Provide the (X, Y) coordinate of the cell's center where the given text is located.  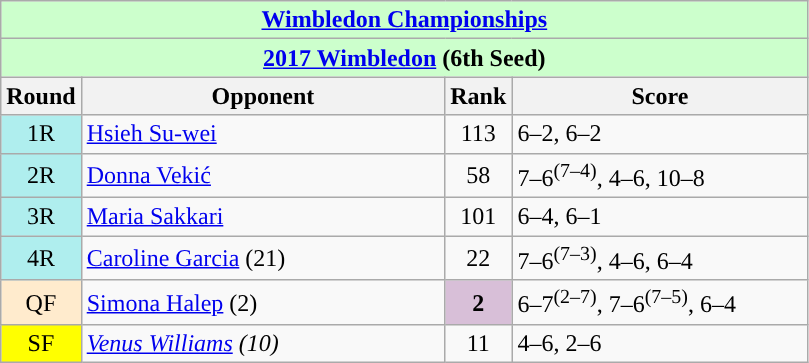
Round (41, 96)
11 (478, 344)
Score (660, 96)
2 (478, 302)
Caroline Garcia (21) (263, 258)
Opponent (263, 96)
1R (41, 134)
101 (478, 217)
6–7(2–7), 7–6(7–5), 6–4 (660, 302)
7–6(7–4), 4–6, 10–8 (660, 176)
Hsieh Su-wei (263, 134)
2017 Wimbledon (6th Seed) (404, 58)
Simona Halep (2) (263, 302)
7–6(7–3), 4–6, 6–4 (660, 258)
Maria Sakkari (263, 217)
Wimbledon Championships (404, 20)
22 (478, 258)
3R (41, 217)
QF (41, 302)
Rank (478, 96)
Donna Vekić (263, 176)
6–4, 6–1 (660, 217)
113 (478, 134)
6–2, 6–2 (660, 134)
2R (41, 176)
4–6, 2–6 (660, 344)
SF (41, 344)
Venus Williams (10) (263, 344)
58 (478, 176)
4R (41, 258)
